For the text-containing cell, return its midpoint in [x, y] coordinate format. 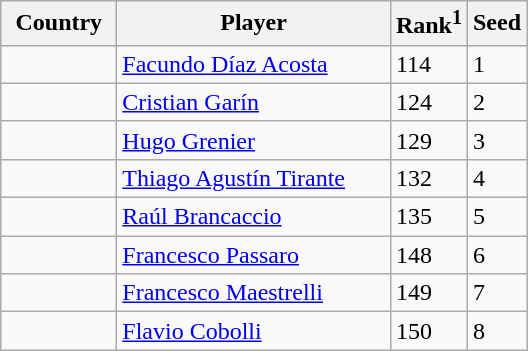
4 [496, 178]
Hugo Grenier [254, 140]
2 [496, 102]
Francesco Passaro [254, 255]
Country [59, 24]
Player [254, 24]
129 [428, 140]
Cristian Garín [254, 102]
148 [428, 255]
149 [428, 293]
Raúl Brancaccio [254, 217]
3 [496, 140]
Francesco Maestrelli [254, 293]
Rank1 [428, 24]
114 [428, 64]
Seed [496, 24]
132 [428, 178]
124 [428, 102]
8 [496, 331]
7 [496, 293]
6 [496, 255]
Thiago Agustín Tirante [254, 178]
5 [496, 217]
Facundo Díaz Acosta [254, 64]
1 [496, 64]
Flavio Cobolli [254, 331]
150 [428, 331]
135 [428, 217]
